Determine the [X, Y] coordinate at the center of the cell enclosing the given text.  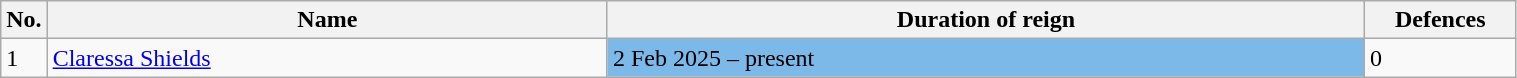
Defences [1441, 20]
1 [24, 58]
Name [327, 20]
2 Feb 2025 – present [986, 58]
Duration of reign [986, 20]
0 [1441, 58]
No. [24, 20]
Claressa Shields [327, 58]
